Capture the cell that displays the provided text and extract its (X, Y) central coordinate. 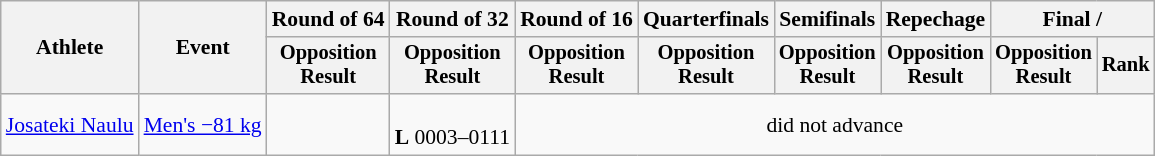
Round of 32 (452, 19)
Round of 64 (328, 19)
Rank (1126, 66)
Josateki Naulu (70, 124)
Semifinals (828, 19)
Repechage (936, 19)
Event (203, 48)
Quarterfinals (706, 19)
Round of 16 (576, 19)
Final / (1072, 19)
did not advance (834, 124)
Athlete (70, 48)
Men's −81 kg (203, 124)
L 0003–0111 (452, 124)
